Find where the given text appears and provide that cell's center as [X, Y] coordinate. 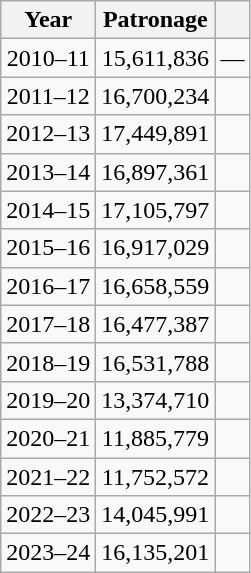
2016–17 [48, 286]
16,658,559 [156, 286]
2020–21 [48, 438]
Patronage [156, 20]
2021–22 [48, 477]
2014–15 [48, 210]
2015–16 [48, 248]
16,477,387 [156, 324]
13,374,710 [156, 400]
2011–12 [48, 96]
2017–18 [48, 324]
Year [48, 20]
16,700,234 [156, 96]
11,752,572 [156, 477]
16,917,029 [156, 248]
17,449,891 [156, 134]
— [232, 58]
2010–11 [48, 58]
14,045,991 [156, 515]
2012–13 [48, 134]
2013–14 [48, 172]
2022–23 [48, 515]
11,885,779 [156, 438]
2023–24 [48, 553]
15,611,836 [156, 58]
16,897,361 [156, 172]
16,135,201 [156, 553]
2018–19 [48, 362]
2019–20 [48, 400]
17,105,797 [156, 210]
16,531,788 [156, 362]
